From the cell containing the given text, extract its center point as [x, y] coordinate. 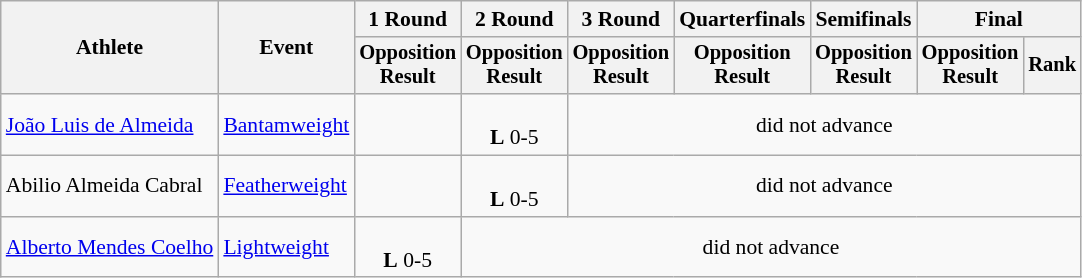
Featherweight [286, 186]
João Luis de Almeida [110, 124]
1 Round [408, 19]
Final [999, 19]
Abilio Almeida Cabral [110, 186]
Rank [1052, 66]
Quarterfinals [742, 19]
2 Round [514, 19]
Semifinals [864, 19]
Athlete [110, 48]
Event [286, 48]
Bantamweight [286, 124]
Alberto Mendes Coelho [110, 248]
Lightweight [286, 248]
3 Round [622, 19]
